Provide the (X, Y) coordinate of the cell's center where the given text is located.  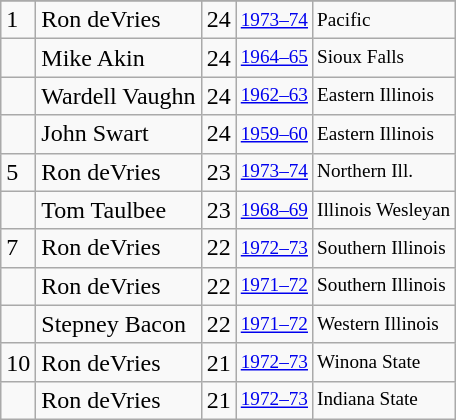
Tom Taulbee (118, 210)
1964–65 (274, 58)
1968–69 (274, 210)
Indiana State (384, 400)
1 (18, 20)
Western Illinois (384, 324)
1962–63 (274, 96)
Pacific (384, 20)
Northern Ill. (384, 172)
10 (18, 362)
John Swart (118, 134)
Illinois Wesleyan (384, 210)
Stepney Bacon (118, 324)
Wardell Vaughn (118, 96)
7 (18, 248)
5 (18, 172)
Sioux Falls (384, 58)
1959–60 (274, 134)
Winona State (384, 362)
Mike Akin (118, 58)
